Return (X, Y) of the center of cell containing provided text 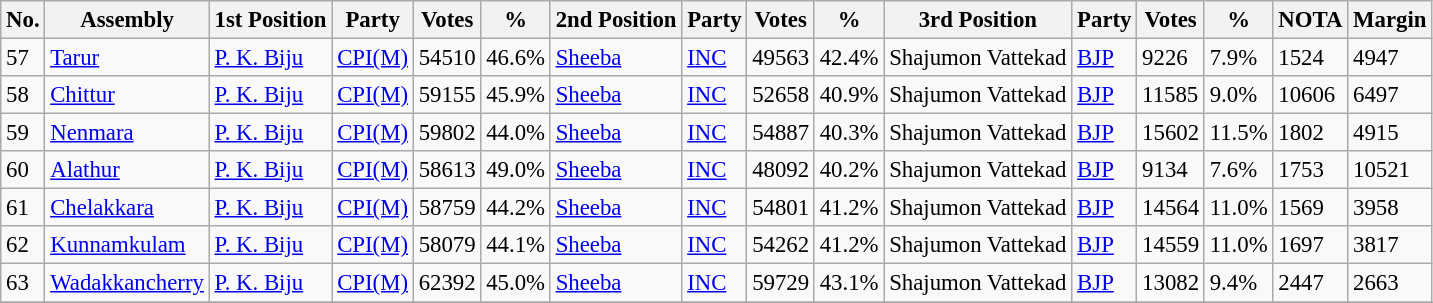
57 (23, 58)
15602 (1171, 133)
13082 (1171, 283)
Chittur (127, 95)
59729 (781, 283)
4915 (1390, 133)
7.6% (1238, 170)
46.6% (516, 58)
61 (23, 208)
9134 (1171, 170)
Tarur (127, 58)
NOTA (1310, 20)
63 (23, 283)
59 (23, 133)
3817 (1390, 245)
Kunnamkulam (127, 245)
54887 (781, 133)
10521 (1390, 170)
1697 (1310, 245)
1524 (1310, 58)
6497 (1390, 95)
40.3% (848, 133)
9.4% (1238, 283)
62392 (447, 283)
40.9% (848, 95)
1753 (1310, 170)
59802 (447, 133)
Chelakkara (127, 208)
Margin (1390, 20)
1802 (1310, 133)
58079 (447, 245)
No. (23, 20)
44.1% (516, 245)
11585 (1171, 95)
45.9% (516, 95)
49.0% (516, 170)
54510 (447, 58)
7.9% (1238, 58)
10606 (1310, 95)
40.2% (848, 170)
3958 (1390, 208)
59155 (447, 95)
Assembly (127, 20)
54262 (781, 245)
2663 (1390, 283)
62 (23, 245)
1569 (1310, 208)
60 (23, 170)
14559 (1171, 245)
1st Position (270, 20)
4947 (1390, 58)
52658 (781, 95)
Nenmara (127, 133)
58613 (447, 170)
58 (23, 95)
48092 (781, 170)
49563 (781, 58)
Alathur (127, 170)
11.5% (1238, 133)
44.2% (516, 208)
58759 (447, 208)
54801 (781, 208)
45.0% (516, 283)
9226 (1171, 58)
44.0% (516, 133)
9.0% (1238, 95)
3rd Position (978, 20)
2447 (1310, 283)
42.4% (848, 58)
43.1% (848, 283)
2nd Position (616, 20)
14564 (1171, 208)
Wadakkancherry (127, 283)
